Provide the [x, y] coordinate of the cell's center where the given text is located.  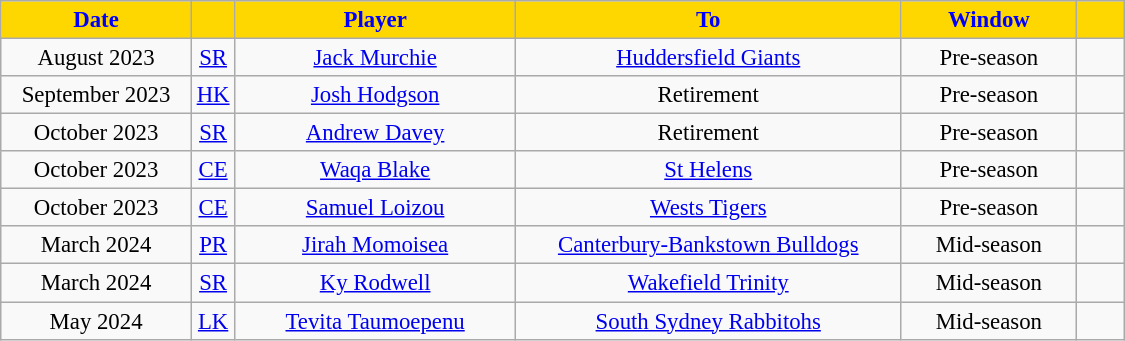
Andrew Davey [376, 133]
St Helens [708, 170]
Waqa Blake [376, 170]
Canterbury-Bankstown Bulldogs [708, 245]
South Sydney Rabbitohs [708, 321]
HK [213, 95]
Jirah Momoisea [376, 245]
Ky Rodwell [376, 283]
Huddersfield Giants [708, 58]
Wests Tigers [708, 208]
May 2024 [96, 321]
Wakefield Trinity [708, 283]
August 2023 [96, 58]
Josh Hodgson [376, 95]
PR [213, 245]
LK [213, 321]
Jack Murchie [376, 58]
Window [989, 20]
To [708, 20]
Tevita Taumoepenu [376, 321]
September 2023 [96, 95]
Date [96, 20]
Samuel Loizou [376, 208]
Player [376, 20]
